Capture the cell that displays the provided text and extract its (X, Y) central coordinate. 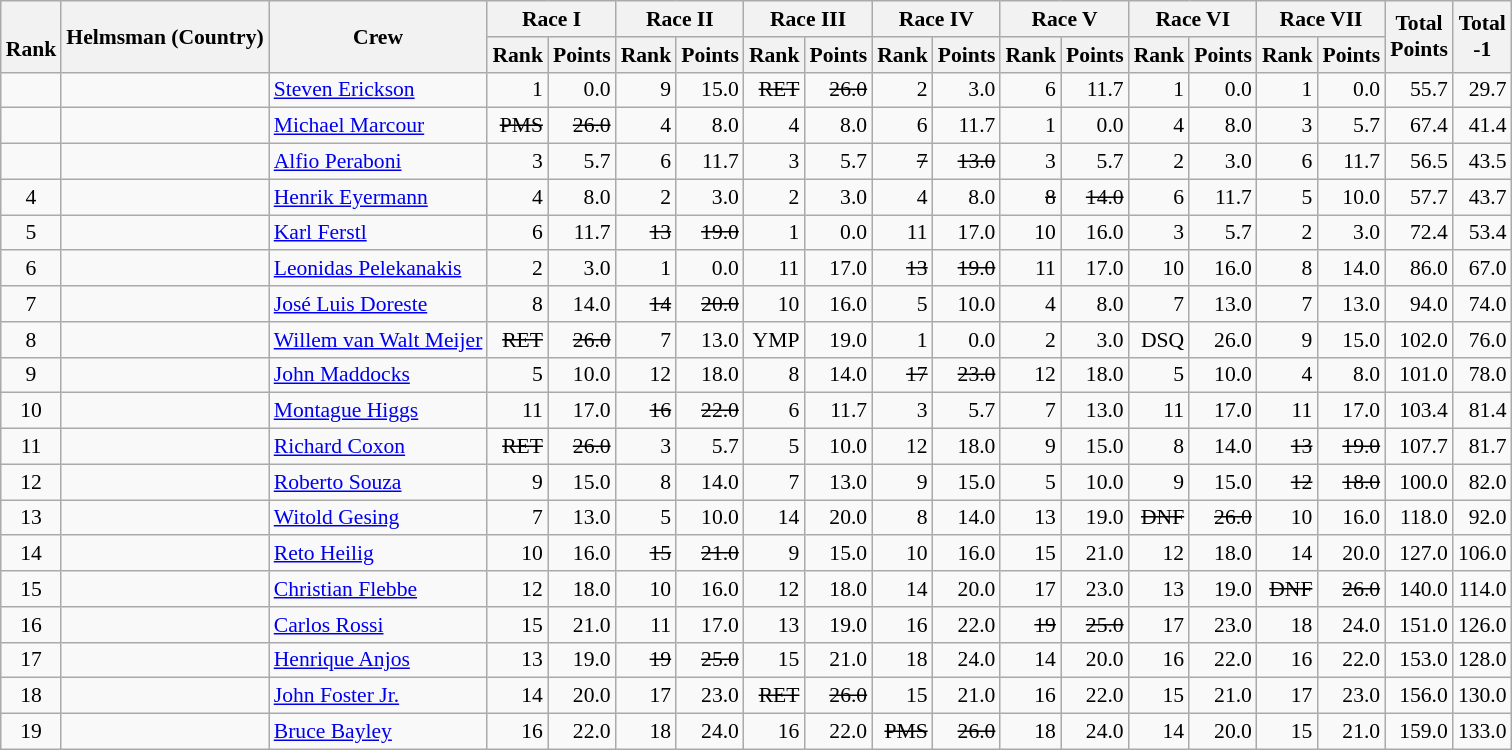
John Foster Jr. (378, 696)
Montague Higgs (378, 411)
Karl Ferstl (378, 233)
Helmsman (Country) (164, 36)
Michael Marcour (378, 126)
67.0 (1482, 269)
156.0 (1419, 696)
55.7 (1419, 90)
Carlos Rossi (378, 625)
74.0 (1482, 304)
Richard Coxon (378, 447)
159.0 (1419, 732)
Race I (551, 19)
114.0 (1482, 589)
92.0 (1482, 518)
43.5 (1482, 162)
Steven Erickson (378, 90)
Roberto Souza (378, 482)
Race III (808, 19)
Race V (1064, 19)
107.7 (1419, 447)
43.7 (1482, 197)
72.4 (1419, 233)
Henrik Eyermann (378, 197)
118.0 (1419, 518)
DSQ (1160, 340)
Witold Gesing (378, 518)
Bruce Bayley (378, 732)
Reto Heilig (378, 554)
Race VII (1321, 19)
102.0 (1419, 340)
Crew (378, 36)
130.0 (1482, 696)
127.0 (1419, 554)
140.0 (1419, 589)
81.7 (1482, 447)
126.0 (1482, 625)
Total Points (1419, 36)
41.4 (1482, 126)
78.0 (1482, 375)
133.0 (1482, 732)
YMP (774, 340)
Total-1 (1482, 36)
128.0 (1482, 660)
82.0 (1482, 482)
Willem van Walt Meijer (378, 340)
101.0 (1419, 375)
Henrique Anjos (378, 660)
29.7 (1482, 90)
153.0 (1419, 660)
Leonidas Pelekanakis (378, 269)
Alfio Peraboni (378, 162)
151.0 (1419, 625)
76.0 (1482, 340)
94.0 (1419, 304)
100.0 (1419, 482)
Race VI (1193, 19)
106.0 (1482, 554)
56.5 (1419, 162)
53.4 (1482, 233)
José Luis Doreste (378, 304)
Race II (680, 19)
103.4 (1419, 411)
67.4 (1419, 126)
John Maddocks (378, 375)
57.7 (1419, 197)
Christian Flebbe (378, 589)
Race IV (936, 19)
81.4 (1482, 411)
86.0 (1419, 269)
